Locate the cell with the specified text and output its [x, y] center coordinate. 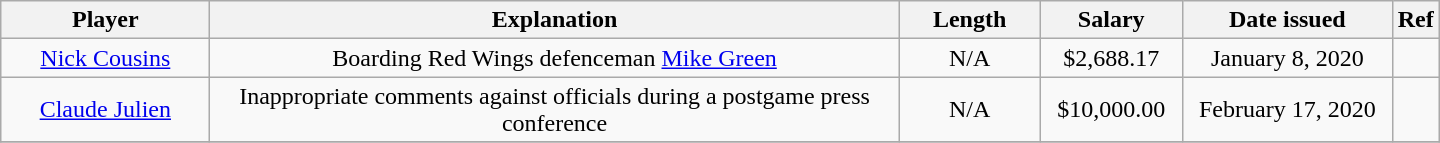
January 8, 2020 [1287, 58]
Claude Julien [106, 110]
Nick Cousins [106, 58]
Player [106, 20]
Ref [1416, 20]
$10,000.00 [1112, 110]
February 17, 2020 [1287, 110]
Explanation [554, 20]
Boarding Red Wings defenceman Mike Green [554, 58]
Inappropriate comments against officials during a postgame press conference [554, 110]
Salary [1112, 20]
$2,688.17 [1112, 58]
Length [970, 20]
Date issued [1287, 20]
